Capture the cell that displays the provided text and extract its [x, y] central coordinate. 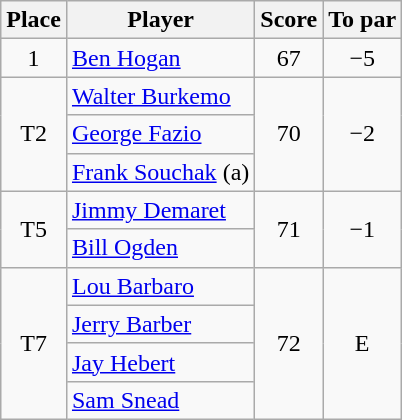
−5 [362, 58]
Place [34, 20]
Player [160, 20]
Bill Ogden [160, 248]
−2 [362, 134]
71 [289, 229]
Walter Burkemo [160, 96]
72 [289, 343]
To par [362, 20]
Ben Hogan [160, 58]
Lou Barbaro [160, 286]
Sam Snead [160, 400]
67 [289, 58]
Jerry Barber [160, 324]
Frank Souchak (a) [160, 172]
−1 [362, 229]
1 [34, 58]
T7 [34, 343]
T5 [34, 229]
George Fazio [160, 134]
70 [289, 134]
Score [289, 20]
Jay Hebert [160, 362]
T2 [34, 134]
E [362, 343]
Jimmy Demaret [160, 210]
